Pinpoint the cell where the given text exists, returning its (X, Y) midpoint coordinate. 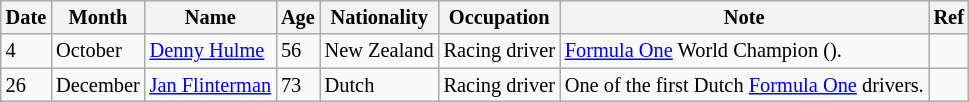
December (98, 85)
26 (26, 85)
Denny Hulme (210, 51)
October (98, 51)
Month (98, 17)
Jan Flinterman (210, 85)
Date (26, 17)
Dutch (380, 85)
Note (744, 17)
Age (298, 17)
Formula One World Champion (). (744, 51)
Name (210, 17)
New Zealand (380, 51)
73 (298, 85)
One of the first Dutch Formula One drivers. (744, 85)
56 (298, 51)
Occupation (500, 17)
4 (26, 51)
Ref (949, 17)
Nationality (380, 17)
